Scan for the cell matching the given text and deliver its [X, Y] coordinate at center. 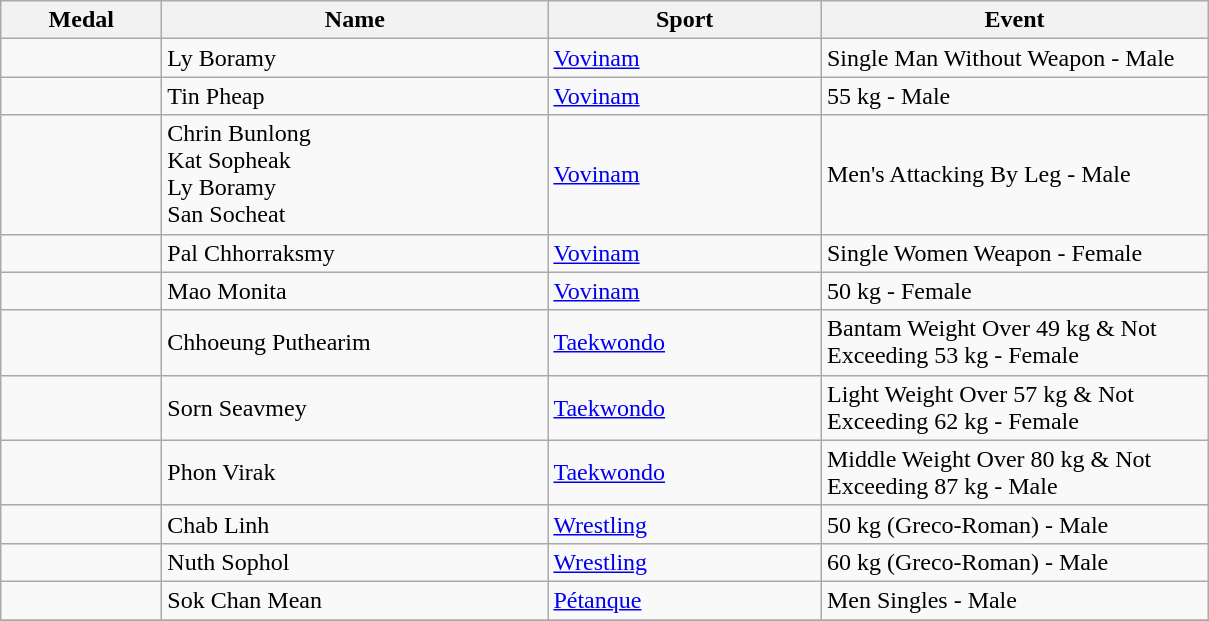
Ly Boramy [355, 58]
Middle Weight Over 80 kg & Not Exceeding 87 kg - Male [1014, 472]
Single Man Without Weapon - Male [1014, 58]
Light Weight Over 57 kg & Not Exceeding 62 kg - Female [1014, 408]
Sok Chan Mean [355, 600]
Chab Linh [355, 524]
Name [355, 20]
60 kg (Greco-Roman) - Male [1014, 562]
Pétanque [685, 600]
50 kg (Greco-Roman) - Male [1014, 524]
Single Women Weapon - Female [1014, 253]
Bantam Weight Over 49 kg & Not Exceeding 53 kg - Female [1014, 342]
Chhoeung Puthearim [355, 342]
Phon Virak [355, 472]
50 kg - Female [1014, 291]
Nuth Sophol [355, 562]
Men's Attacking By Leg - Male [1014, 174]
Men Singles - Male [1014, 600]
Sport [685, 20]
Event [1014, 20]
Chrin BunlongKat SopheakLy BoramySan Socheat [355, 174]
Pal Chhorraksmy [355, 253]
Sorn Seavmey [355, 408]
Medal [82, 20]
Mao Monita [355, 291]
Tin Pheap [355, 96]
55 kg - Male [1014, 96]
